Identify which cell holds the provided text, then report its (X, Y) central coordinate. 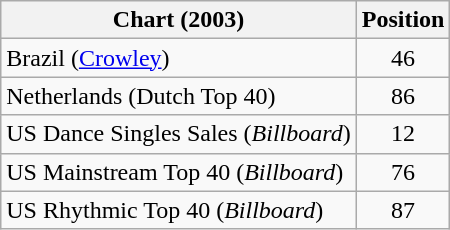
12 (403, 134)
87 (403, 210)
US Dance Singles Sales (Billboard) (178, 134)
US Mainstream Top 40 (Billboard) (178, 172)
Netherlands (Dutch Top 40) (178, 96)
46 (403, 58)
Brazil (Crowley) (178, 58)
76 (403, 172)
86 (403, 96)
Position (403, 20)
US Rhythmic Top 40 (Billboard) (178, 210)
Chart (2003) (178, 20)
